From the cell containing the given text, extract its center point as [x, y] coordinate. 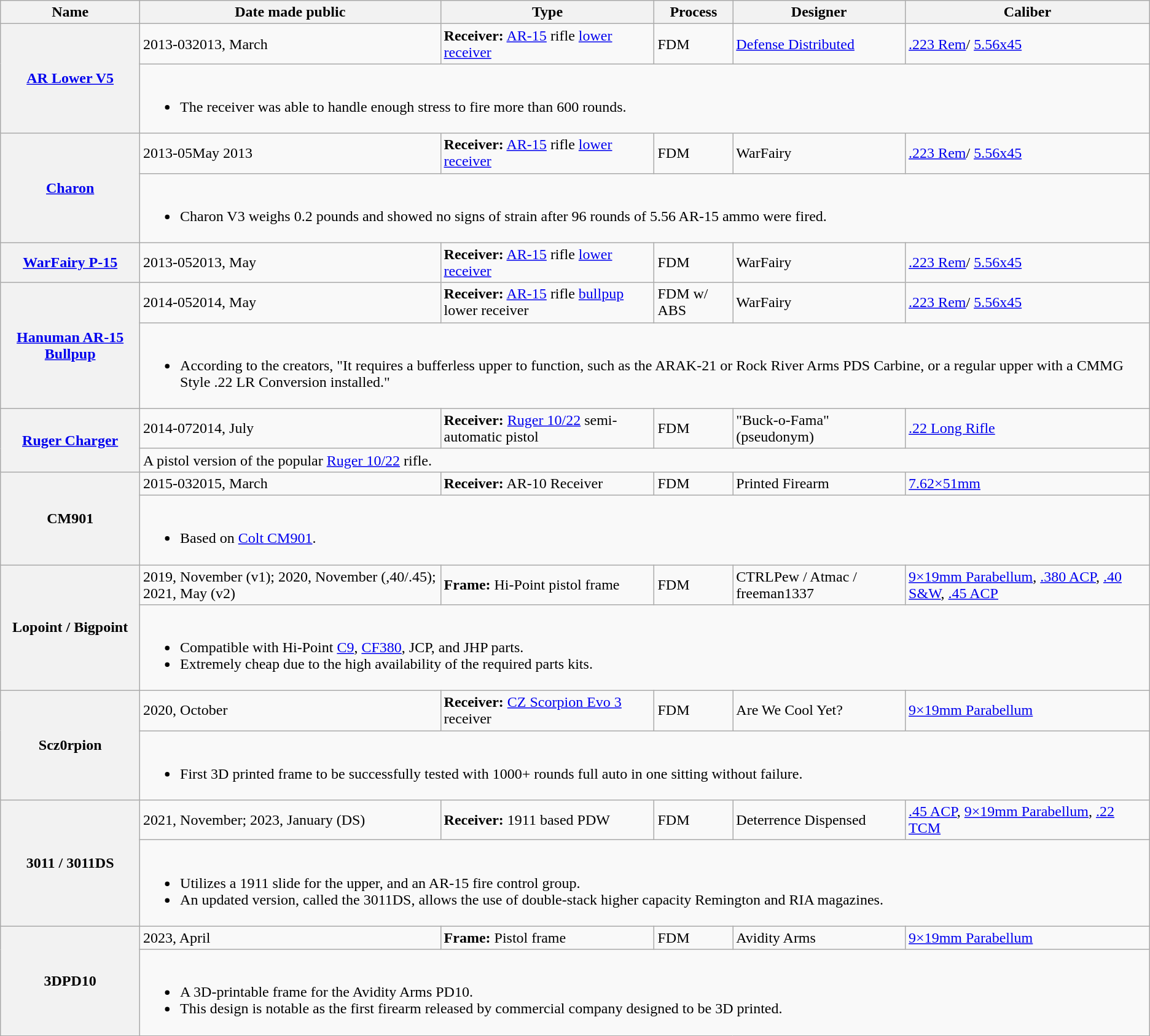
AR Lower V5 [70, 79]
Ruger Charger [70, 440]
9×19mm Parabellum, .380 ACP, .40 S&W, .45 ACP [1028, 585]
2021, November; 2023, January (DS) [290, 820]
A 3D-printable frame for the Avidity Arms PD10.This design is notable as the first firearm released by commercial company designed to be 3D printed. [645, 992]
Frame: Hi-Point pistol frame [547, 585]
The receiver was able to handle enough stress to fire more than 600 rounds. [645, 98]
Hanuman AR-15 Bullpup [70, 345]
Receiver: CZ Scorpion Evo 3 receiver [547, 711]
Receiver: AR-10 Receiver [547, 483]
First 3D printed frame to be successfully tested with 1000+ rounds full auto in one sitting without failure. [645, 765]
2013-052013, May [290, 263]
WarFairy P-15 [70, 263]
2023, April [290, 938]
.45 ACP, 9×19mm Parabellum, .22 TCM [1028, 820]
Receiver: AR-15 rifle bullpup lower receiver [547, 302]
Charon [70, 188]
2013-05May 2013 [290, 154]
Based on Colt CM901. [645, 529]
7.62×51mm [1028, 483]
3DPD10 [70, 981]
Receiver: Ruger 10/22 semi-automatic pistol [547, 429]
Name [70, 12]
Caliber [1028, 12]
Are We Cool Yet? [819, 711]
CTRLPew / Atmac / freeman1337 [819, 585]
Deterrence Dispensed [819, 820]
FDM w/ ABS [694, 302]
3011 / 3011DS [70, 863]
2015-032015, March [290, 483]
Lopoint / Bigpoint [70, 628]
Designer [819, 12]
2014-052014, May [290, 302]
Avidity Arms [819, 938]
2019, November (v1); 2020, November (,40/.45); 2021, May (v2) [290, 585]
Charon V3 weighs 0.2 pounds and showed no signs of strain after 96 rounds of 5.56 AR-15 ammo were fired. [645, 208]
A pistol version of the popular Ruger 10/22 rifle. [645, 460]
Process [694, 12]
2013-032013, March [290, 44]
2020, October [290, 711]
Frame: Pistol frame [547, 938]
Printed Firearm [819, 483]
Type [547, 12]
Compatible with Hi-Point C9, CF380, JCP, and JHP parts.Extremely cheap due to the high availability of the required parts kits. [645, 648]
Receiver: 1911 based PDW [547, 820]
.22 Long Rifle [1028, 429]
Scz0rpion [70, 746]
CM901 [70, 518]
2014-072014, July [290, 429]
Defense Distributed [819, 44]
"Buck-o-Fama" (pseudonym) [819, 429]
Date made public [290, 12]
